From the cell containing the given text, extract its center point as [x, y] coordinate. 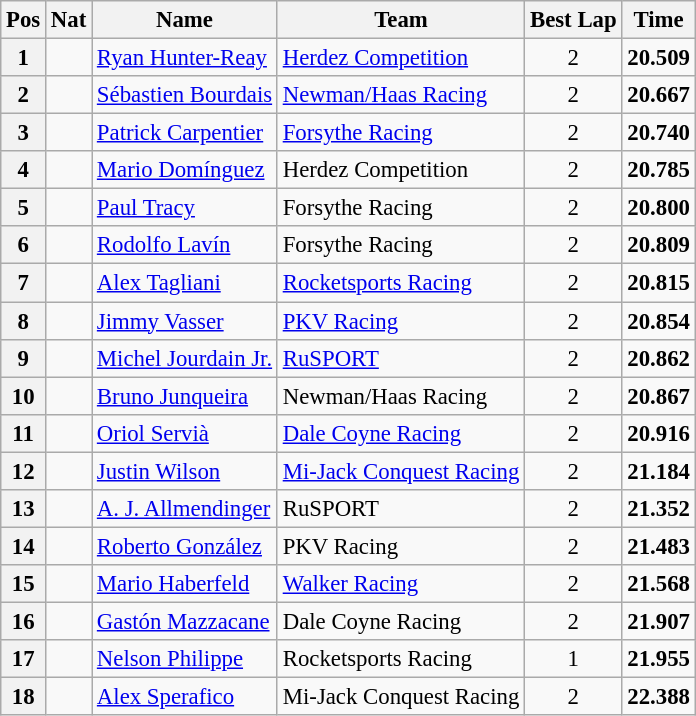
Team [400, 20]
20.509 [658, 58]
14 [24, 546]
20.867 [658, 396]
Mario Haberfeld [185, 584]
Sébastien Bourdais [185, 95]
21.483 [658, 546]
4 [24, 170]
20.785 [658, 170]
20.916 [658, 433]
Patrick Carpentier [185, 133]
6 [24, 245]
21.184 [658, 471]
20.809 [658, 245]
21.568 [658, 584]
13 [24, 509]
A. J. Allmendinger [185, 509]
Alex Sperafico [185, 697]
16 [24, 621]
20.800 [658, 208]
22.388 [658, 697]
21.907 [658, 621]
3 [24, 133]
Bruno Junqueira [185, 396]
20.854 [658, 321]
5 [24, 208]
Ryan Hunter-Reay [185, 58]
Alex Tagliani [185, 283]
21.955 [658, 659]
Justin Wilson [185, 471]
Mario Domínguez [185, 170]
Jimmy Vasser [185, 321]
Name [185, 20]
9 [24, 358]
Time [658, 20]
Gastón Mazzacane [185, 621]
Roberto González [185, 546]
Paul Tracy [185, 208]
Best Lap [574, 20]
8 [24, 321]
Pos [24, 20]
20.740 [658, 133]
Nelson Philippe [185, 659]
11 [24, 433]
Michel Jourdain Jr. [185, 358]
7 [24, 283]
20.667 [658, 95]
Oriol Servià [185, 433]
Walker Racing [400, 584]
Nat [69, 20]
15 [24, 584]
20.862 [658, 358]
Rodolfo Lavín [185, 245]
18 [24, 697]
21.352 [658, 509]
12 [24, 471]
20.815 [658, 283]
10 [24, 396]
17 [24, 659]
